Determine the [X, Y] coordinate at the center of the cell enclosing the given text.  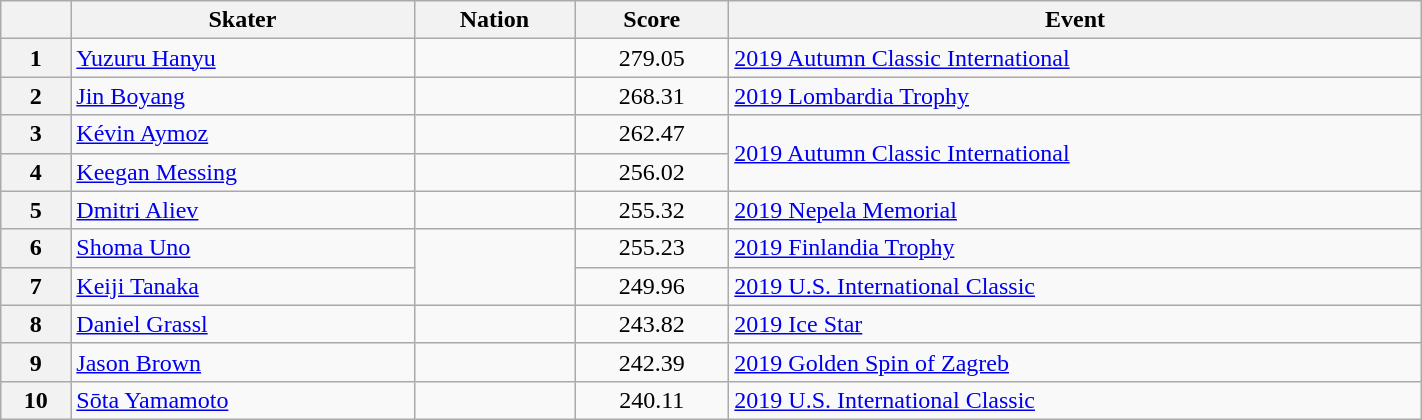
6 [36, 248]
243.82 [652, 324]
Jin Boyang [242, 96]
249.96 [652, 286]
Sōta Yamamoto [242, 400]
268.31 [652, 96]
8 [36, 324]
Kévin Aymoz [242, 134]
9 [36, 362]
2019 Nepela Memorial [1075, 210]
Skater [242, 20]
2 [36, 96]
2019 Ice Star [1075, 324]
262.47 [652, 134]
3 [36, 134]
1 [36, 58]
255.32 [652, 210]
256.02 [652, 172]
279.05 [652, 58]
Yuzuru Hanyu [242, 58]
Keiji Tanaka [242, 286]
4 [36, 172]
2019 Golden Spin of Zagreb [1075, 362]
255.23 [652, 248]
242.39 [652, 362]
10 [36, 400]
Keegan Messing [242, 172]
Shoma Uno [242, 248]
Dmitri Aliev [242, 210]
Score [652, 20]
Event [1075, 20]
Daniel Grassl [242, 324]
240.11 [652, 400]
5 [36, 210]
7 [36, 286]
2019 Lombardia Trophy [1075, 96]
2019 Finlandia Trophy [1075, 248]
Jason Brown [242, 362]
Nation [494, 20]
